Provide the (X, Y) coordinate of the cell's center where the given text is located.  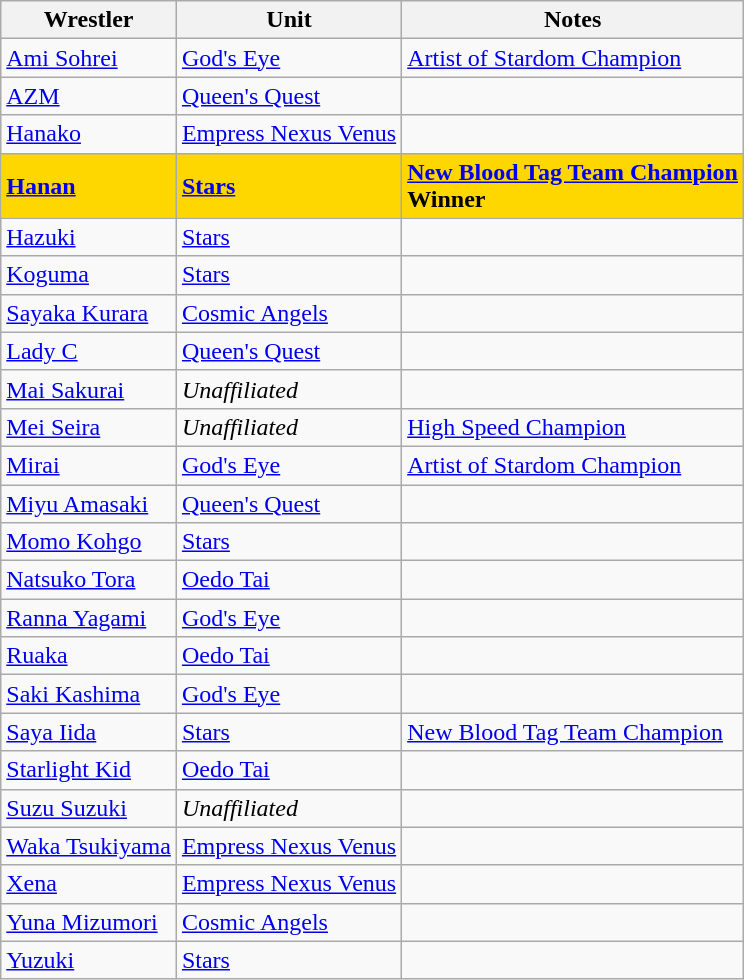
Ruaka (89, 656)
Momo Kohgo (89, 542)
Wrestler (89, 20)
Mai Sakurai (89, 389)
New Blood Tag Team ChampionWinner (573, 186)
Yuzuki (89, 960)
Lady C (89, 351)
Hanan (89, 186)
Waka Tsukiyama (89, 846)
Mirai (89, 465)
Starlight Kid (89, 770)
Mei Seira (89, 427)
Miyu Amasaki (89, 503)
Ranna Yagami (89, 618)
Unit (288, 20)
Hazuki (89, 237)
Sayaka Kurara (89, 313)
Saya Iida (89, 732)
Xena (89, 884)
Suzu Suzuki (89, 808)
New Blood Tag Team Champion (573, 732)
Yuna Mizumori (89, 922)
Notes (573, 20)
AZM (89, 96)
Koguma (89, 275)
High Speed Champion (573, 427)
Ami Sohrei (89, 58)
Saki Kashima (89, 694)
Natsuko Tora (89, 580)
Hanako (89, 134)
